Provide the [X, Y] coordinate of the cell's center where the given text is located.  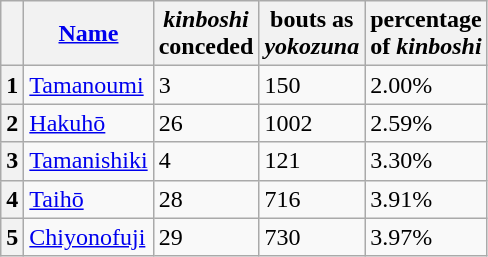
kinboshiconceded [206, 34]
Tamanoumi [88, 85]
730 [312, 237]
2.00% [426, 85]
2 [12, 123]
2.59% [426, 123]
percentageof kinboshi [426, 34]
716 [312, 199]
3.91% [426, 199]
Hakuhō [88, 123]
Taihō [88, 199]
Chiyonofuji [88, 237]
Tamanishiki [88, 161]
121 [312, 161]
5 [12, 237]
1002 [312, 123]
3.30% [426, 161]
3.97% [426, 237]
Name [88, 34]
150 [312, 85]
1 [12, 85]
29 [206, 237]
bouts asyokozuna [312, 34]
28 [206, 199]
26 [206, 123]
